Scan for the cell matching the given text and deliver its (x, y) coordinate at center. 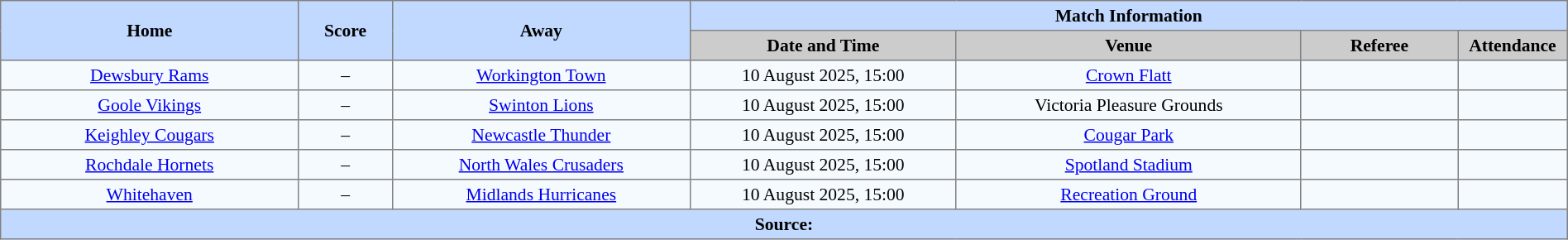
Recreation Ground (1128, 194)
Match Information (1128, 16)
Dewsbury Rams (150, 75)
Cougar Park (1128, 135)
Crown Flatt (1128, 75)
Source: (784, 224)
Home (150, 31)
Victoria Pleasure Grounds (1128, 105)
Date and Time (823, 46)
Score (346, 31)
Whitehaven (150, 194)
Midlands Hurricanes (541, 194)
Swinton Lions (541, 105)
Venue (1128, 46)
North Wales Crusaders (541, 165)
Rochdale Hornets (150, 165)
Keighley Cougars (150, 135)
Attendance (1513, 46)
Goole Vikings (150, 105)
Workington Town (541, 75)
Spotland Stadium (1128, 165)
Newcastle Thunder (541, 135)
Referee (1379, 46)
Away (541, 31)
